Output the [x, y] coordinate of the center of the cell containing the given text.  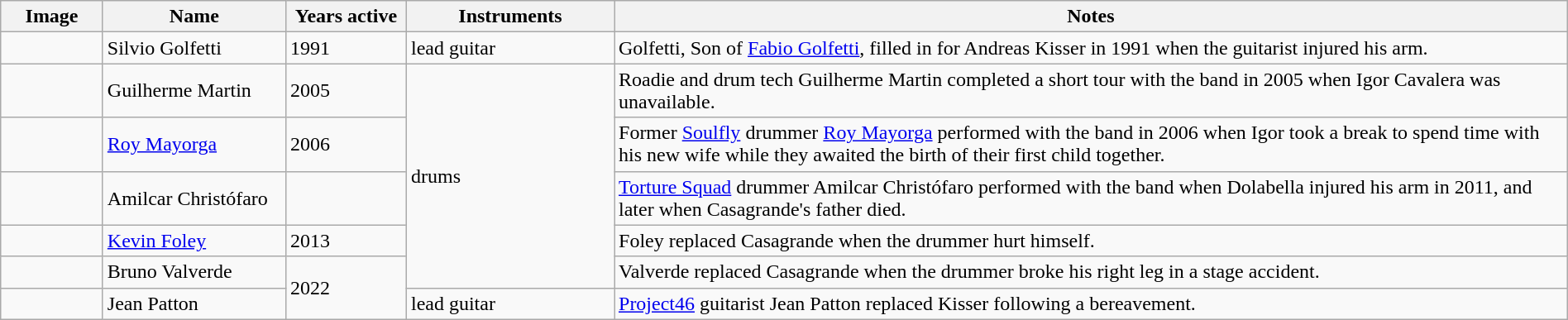
drums [509, 175]
Name [194, 17]
Roy Mayorga [194, 144]
Image [52, 17]
Project46 guitarist Jean Patton replaced Kisser following a bereavement. [1090, 303]
Notes [1090, 17]
Amilcar Christófaro [194, 198]
1991 [346, 48]
Valverde replaced Casagrande when the drummer broke his right leg in a stage accident. [1090, 272]
Jean Patton [194, 303]
Bruno Valverde [194, 272]
2022 [346, 288]
2013 [346, 241]
2006 [346, 144]
Guilherme Martin [194, 91]
Silvio Golfetti [194, 48]
Foley replaced Casagrande when the drummer hurt himself. [1090, 241]
Torture Squad drummer Amilcar Christófaro performed with the band when Dolabella injured his arm in 2011, and later when Casagrande's father died. [1090, 198]
Golfetti, Son of Fabio Golfetti, filled in for Andreas Kisser in 1991 when the guitarist injured his arm. [1090, 48]
Years active [346, 17]
2005 [346, 91]
Roadie and drum tech Guilherme Martin completed a short tour with the band in 2005 when Igor Cavalera was unavailable. [1090, 91]
Instruments [509, 17]
Kevin Foley [194, 241]
